Search for the cell housing the specified text and yield its (x, y) center coordinate. 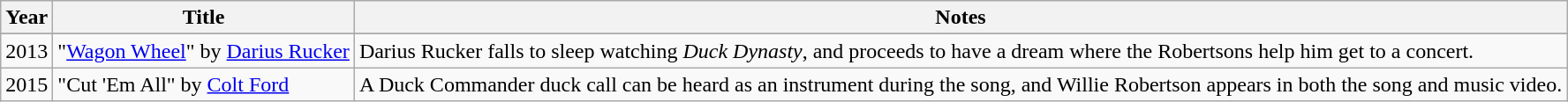
Darius Rucker falls to sleep watching Duck Dynasty, and proceeds to have a dream where the Robertsons help him get to a concert. (961, 51)
Year (26, 18)
Title (204, 18)
2013 (26, 51)
"Wagon Wheel" by Darius Rucker (204, 51)
"Cut 'Em All" by Colt Ford (204, 84)
2015 (26, 84)
A Duck Commander duck call can be heard as an instrument during the song, and Willie Robertson appears in both the song and music video. (961, 84)
Notes (961, 18)
